For the text-containing cell, return its midpoint in (X, Y) coordinate format. 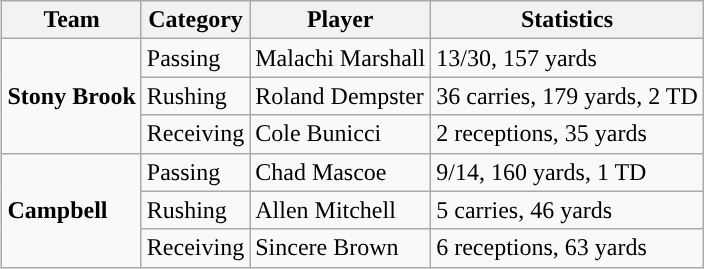
13/30, 157 yards (568, 58)
Roland Dempster (340, 96)
Sincere Brown (340, 248)
6 receptions, 63 yards (568, 248)
Stony Brook (72, 96)
Allen Mitchell (340, 210)
5 carries, 46 yards (568, 210)
2 receptions, 35 yards (568, 134)
Category (195, 20)
36 carries, 179 yards, 2 TD (568, 96)
Campbell (72, 210)
9/14, 160 yards, 1 TD (568, 172)
Statistics (568, 20)
Player (340, 20)
Chad Mascoe (340, 172)
Cole Bunicci (340, 134)
Malachi Marshall (340, 58)
Team (72, 20)
